For the text-containing cell, return its midpoint in [X, Y] coordinate format. 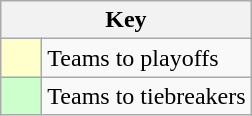
Teams to tiebreakers [146, 96]
Teams to playoffs [146, 58]
Key [126, 20]
